Provide the [x, y] coordinate of the cell's center where the given text is located.  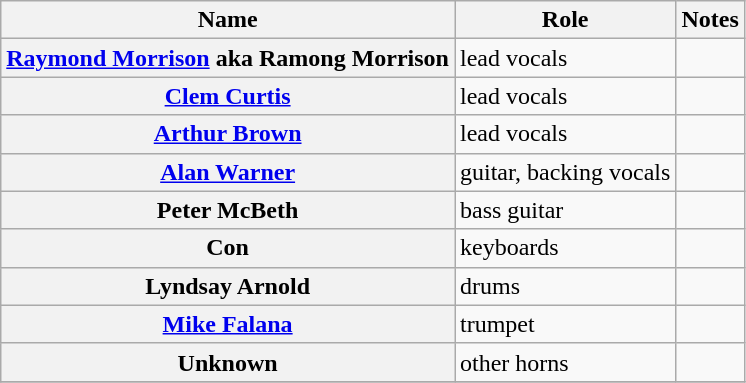
Alan Warner [228, 172]
Raymond Morrison aka Ramong Morrison [228, 58]
drums [564, 286]
Lyndsay Arnold [228, 286]
Peter McBeth [228, 210]
bass guitar [564, 210]
guitar, backing vocals [564, 172]
Clem Curtis [228, 96]
Mike Falana [228, 324]
Notes [710, 20]
Unknown [228, 362]
trumpet [564, 324]
Role [564, 20]
other horns [564, 362]
Con [228, 248]
keyboards [564, 248]
Arthur Brown [228, 134]
Name [228, 20]
